Determine the (X, Y) coordinate at the center of the cell enclosing the given text.  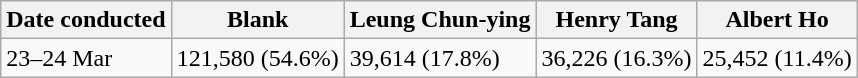
Albert Ho (777, 20)
Henry Tang (616, 20)
23–24 Mar (86, 58)
Leung Chun-ying (440, 20)
121,580 (54.6%) (258, 58)
Blank (258, 20)
Date conducted (86, 20)
25,452 (11.4%) (777, 58)
36,226 (16.3%) (616, 58)
39,614 (17.8%) (440, 58)
